Search for the cell housing the specified text and yield its (X, Y) center coordinate. 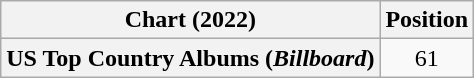
Position (427, 20)
US Top Country Albums (Billboard) (190, 58)
Chart (2022) (190, 20)
61 (427, 58)
